Capture the cell that displays the provided text and extract its (X, Y) central coordinate. 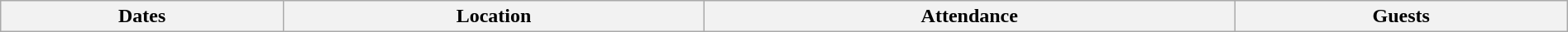
Dates (142, 16)
Attendance (969, 16)
Guests (1401, 16)
Location (495, 16)
